Output the (X, Y) coordinate of the center of the cell containing the given text.  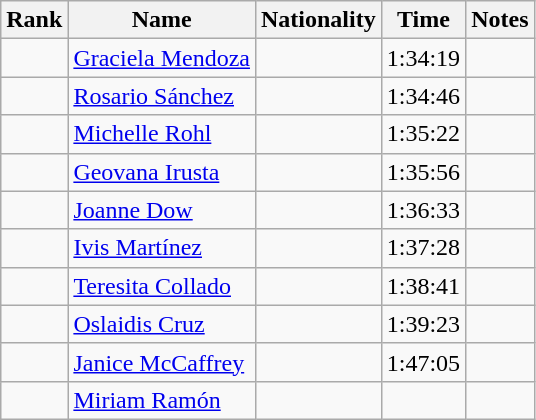
Miriam Ramón (162, 400)
1:34:19 (423, 58)
Rosario Sánchez (162, 96)
1:38:41 (423, 286)
1:47:05 (423, 362)
Geovana Irusta (162, 172)
1:36:33 (423, 210)
1:39:23 (423, 324)
Michelle Rohl (162, 134)
Nationality (318, 20)
1:35:56 (423, 172)
Janice McCaffrey (162, 362)
Joanne Dow (162, 210)
Notes (500, 20)
Time (423, 20)
1:35:22 (423, 134)
Oslaidis Cruz (162, 324)
1:34:46 (423, 96)
1:37:28 (423, 248)
Name (162, 20)
Ivis Martínez (162, 248)
Teresita Collado (162, 286)
Graciela Mendoza (162, 58)
Rank (34, 20)
